For the text-containing cell, return its midpoint in [X, Y] coordinate format. 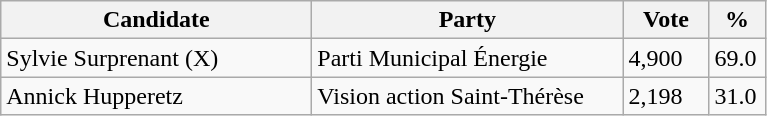
Sylvie Surprenant (X) [156, 58]
4,900 [666, 58]
Annick Hupperetz [156, 96]
2,198 [666, 96]
Vision action Saint-Thérèse [468, 96]
Candidate [156, 20]
Parti Municipal Énergie [468, 58]
Vote [666, 20]
Party [468, 20]
31.0 [737, 96]
69.0 [737, 58]
% [737, 20]
